Locate the cell with the specified text and output its (X, Y) center coordinate. 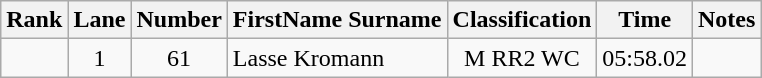
Number (179, 20)
FirstName Surname (337, 20)
Lane (100, 20)
Rank (34, 20)
Classification (522, 20)
1 (100, 58)
Notes (727, 20)
61 (179, 58)
Time (645, 20)
M RR2 WC (522, 58)
Lasse Kromann (337, 58)
05:58.02 (645, 58)
